Determine the [x, y] coordinate at the center of the cell enclosing the given text.  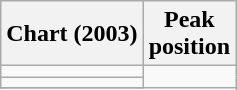
Peakposition [189, 34]
Chart (2003) [72, 34]
